Extract the [x, y] coordinate from the center of the cell holding the provided text.  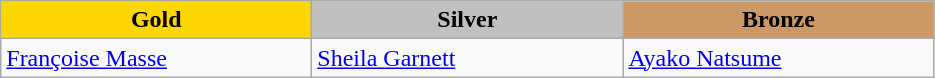
Silver [468, 20]
Sheila Garnett [468, 58]
Ayako Natsume [778, 58]
Gold [156, 20]
Françoise Masse [156, 58]
Bronze [778, 20]
